For the text-containing cell, return its midpoint in (X, Y) coordinate format. 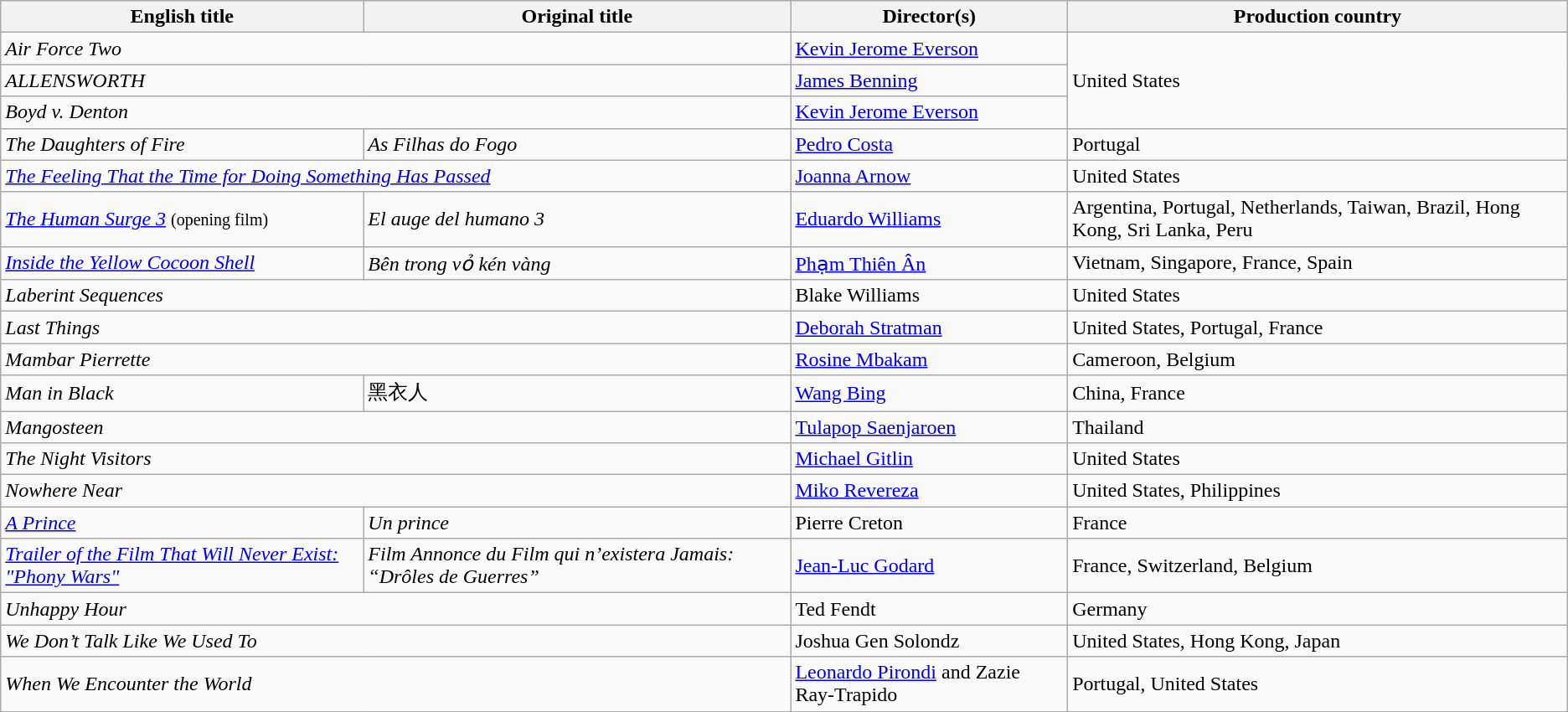
Air Force Two (395, 49)
黑衣人 (577, 394)
Pedro Costa (930, 144)
ALLENSWORTH (395, 80)
Wang Bing (930, 394)
Miko Revereza (930, 491)
Un prince (577, 523)
Jean-Luc Godard (930, 566)
United States, Philippines (1318, 491)
Eduardo Williams (930, 219)
The Feeling That the Time for Doing Something Has Passed (395, 176)
Original title (577, 17)
Germany (1318, 609)
Joshua Gen Solondz (930, 641)
Portugal, United States (1318, 684)
As Filhas do Fogo (577, 144)
English title (183, 17)
Last Things (395, 328)
The Night Visitors (395, 459)
Trailer of the Film That Will Never Exist: "Phony Wars" (183, 566)
France (1318, 523)
The Daughters of Fire (183, 144)
France, Switzerland, Belgium (1318, 566)
Mangosteen (395, 426)
China, France (1318, 394)
The Human Surge 3 (opening film) (183, 219)
El auge del humano 3 (577, 219)
Blake Williams (930, 296)
Thailand (1318, 426)
Boyd v. Denton (395, 112)
Laberint Sequences (395, 296)
Michael Gitlin (930, 459)
Deborah Stratman (930, 328)
Man in Black (183, 394)
We Don’t Talk Like We Used To (395, 641)
Portugal (1318, 144)
Pierre Creton (930, 523)
Nowhere Near (395, 491)
James Benning (930, 80)
Leonardo Pirondi and Zazie Ray-Trapido (930, 684)
Vietnam, Singapore, France, Spain (1318, 263)
Phạm Thiên Ân (930, 263)
Film Annonce du Film qui n’existera Jamais: “Drôles de Guerres” (577, 566)
Mambar Pierrette (395, 359)
Argentina, Portugal, Netherlands, Taiwan, Brazil, Hong Kong, Sri Lanka, Peru (1318, 219)
Cameroon, Belgium (1318, 359)
Rosine Mbakam (930, 359)
Bên trong vỏ kén vàng (577, 263)
United States, Portugal, France (1318, 328)
United States, Hong Kong, Japan (1318, 641)
Joanna Arnow (930, 176)
Inside the Yellow Cocoon Shell (183, 263)
Director(s) (930, 17)
A Prince (183, 523)
When We Encounter the World (395, 684)
Tulapop Saenjaroen (930, 426)
Unhappy Hour (395, 609)
Ted Fendt (930, 609)
Production country (1318, 17)
